Provide the (x, y) coordinate of the cell's center where the given text is located.  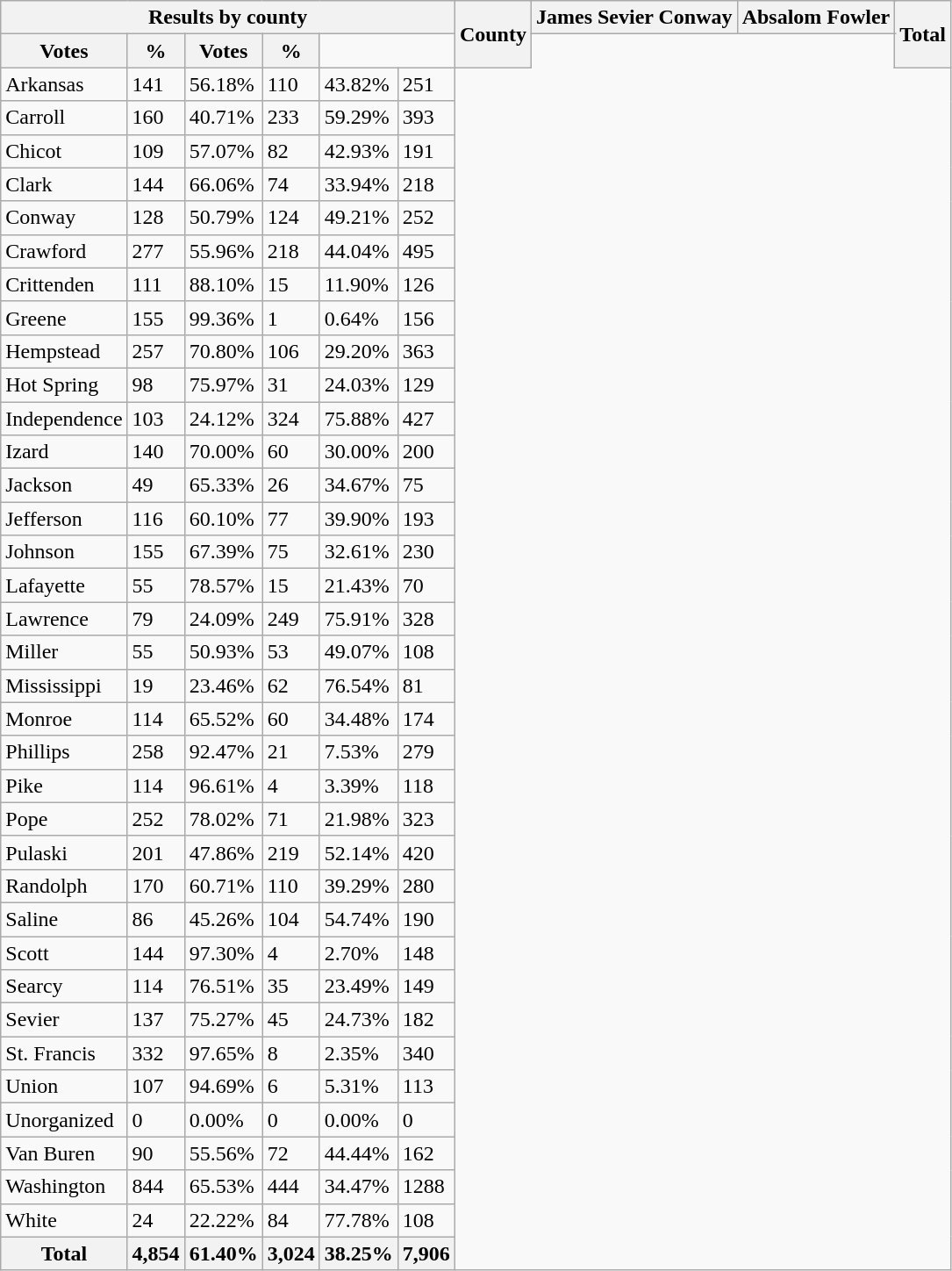
Results by county (228, 18)
St. Francis (64, 1053)
39.29% (358, 886)
156 (426, 318)
393 (426, 118)
82 (291, 151)
24.03% (358, 384)
Izard (64, 452)
77.78% (358, 1220)
6 (291, 1087)
34.48% (358, 719)
4,854 (156, 1253)
Conway (64, 218)
24.09% (223, 619)
50.79% (223, 218)
86 (156, 919)
3.39% (358, 786)
444 (291, 1187)
55.56% (223, 1153)
67.39% (223, 552)
7,906 (426, 1253)
44.04% (358, 251)
141 (156, 84)
323 (426, 819)
County (493, 34)
Unorganized (64, 1120)
24.12% (223, 419)
149 (426, 987)
71 (291, 819)
Lawrence (64, 619)
59.29% (358, 118)
Monroe (64, 719)
420 (426, 852)
200 (426, 452)
84 (291, 1220)
Pope (64, 819)
2.35% (358, 1053)
29.20% (358, 351)
23.49% (358, 987)
Crittenden (64, 284)
174 (426, 719)
137 (156, 1020)
66.06% (223, 184)
26 (291, 485)
332 (156, 1053)
Miller (64, 652)
170 (156, 886)
280 (426, 886)
92.47% (223, 752)
72 (291, 1153)
97.30% (223, 952)
60.10% (223, 519)
7.53% (358, 752)
75.97% (223, 384)
Carroll (64, 118)
124 (291, 218)
White (64, 1220)
Mississippi (64, 686)
Hot Spring (64, 384)
3,024 (291, 1253)
219 (291, 852)
19 (156, 686)
Sevier (64, 1020)
118 (426, 786)
21 (291, 752)
77 (291, 519)
128 (156, 218)
31 (291, 384)
32.61% (358, 552)
126 (426, 284)
Pike (64, 786)
233 (291, 118)
55.96% (223, 251)
43.82% (358, 84)
Jackson (64, 485)
76.54% (358, 686)
148 (426, 952)
99.36% (223, 318)
Phillips (64, 752)
45 (291, 1020)
257 (156, 351)
230 (426, 552)
74 (291, 184)
53 (291, 652)
61.40% (223, 1253)
54.74% (358, 919)
33.94% (358, 184)
844 (156, 1187)
8 (291, 1053)
106 (291, 351)
0.64% (358, 318)
Lafayette (64, 585)
42.93% (358, 151)
78.02% (223, 819)
65.53% (223, 1187)
Greene (64, 318)
160 (156, 118)
Independence (64, 419)
65.33% (223, 485)
Searcy (64, 987)
140 (156, 452)
22.22% (223, 1220)
111 (156, 284)
62 (291, 686)
78.57% (223, 585)
Randolph (64, 886)
38.25% (358, 1253)
70.00% (223, 452)
39.90% (358, 519)
1 (291, 318)
103 (156, 419)
52.14% (358, 852)
Union (64, 1087)
190 (426, 919)
104 (291, 919)
Arkansas (64, 84)
162 (426, 1153)
Saline (64, 919)
258 (156, 752)
5.31% (358, 1087)
Van Buren (64, 1153)
251 (426, 84)
94.69% (223, 1087)
34.47% (358, 1187)
23.46% (223, 686)
Crawford (64, 251)
96.61% (223, 786)
363 (426, 351)
45.26% (223, 919)
1288 (426, 1187)
70.80% (223, 351)
116 (156, 519)
Chicot (64, 151)
65.52% (223, 719)
70 (426, 585)
24 (156, 1220)
49 (156, 485)
34.67% (358, 485)
277 (156, 251)
49.07% (358, 652)
Hempstead (64, 351)
249 (291, 619)
109 (156, 151)
Scott (64, 952)
279 (426, 752)
Pulaski (64, 852)
129 (426, 384)
Jefferson (64, 519)
24.73% (358, 1020)
495 (426, 251)
182 (426, 1020)
21.98% (358, 819)
44.44% (358, 1153)
Washington (64, 1187)
193 (426, 519)
40.71% (223, 118)
21.43% (358, 585)
Absalom Fowler (816, 18)
30.00% (358, 452)
76.51% (223, 987)
50.93% (223, 652)
191 (426, 151)
79 (156, 619)
324 (291, 419)
75.27% (223, 1020)
88.10% (223, 284)
97.65% (223, 1053)
90 (156, 1153)
340 (426, 1053)
Johnson (64, 552)
Clark (64, 184)
James Sevier Conway (633, 18)
113 (426, 1087)
75.91% (358, 619)
47.86% (223, 852)
427 (426, 419)
57.07% (223, 151)
60.71% (223, 886)
107 (156, 1087)
75.88% (358, 419)
2.70% (358, 952)
11.90% (358, 284)
201 (156, 852)
35 (291, 987)
49.21% (358, 218)
56.18% (223, 84)
328 (426, 619)
81 (426, 686)
98 (156, 384)
